From the cell containing the given text, extract its center point as [X, Y] coordinate. 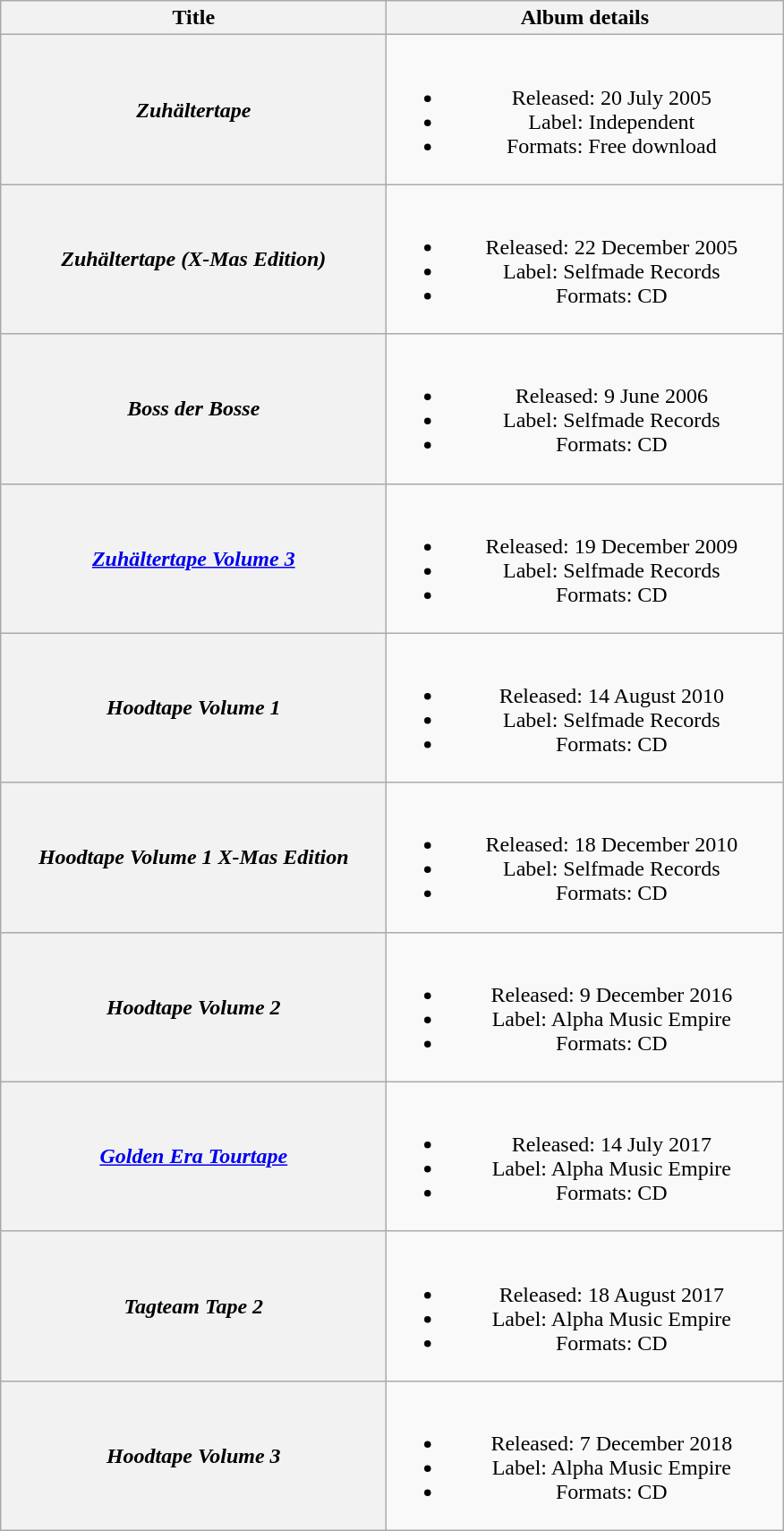
Hoodtape Volume 2 [193, 1006]
Released: 20 July 2005Label: IndependentFormats: Free download [585, 109]
Golden Era Tourtape [193, 1157]
Released: 22 December 2005Label: Selfmade RecordsFormats: CD [585, 260]
Tagteam Tape 2 [193, 1305]
Zuhältertape [193, 109]
Released: 18 December 2010Label: Selfmade RecordsFormats: CD [585, 858]
Released: 9 June 2006Label: Selfmade RecordsFormats: CD [585, 408]
Released: 9 December 2016Label: Alpha Music EmpireFormats: CD [585, 1006]
Hoodtape Volume 1 X-Mas Edition [193, 858]
Released: 14 July 2017Label: Alpha Music EmpireFormats: CD [585, 1157]
Released: 7 December 2018Label: Alpha Music EmpireFormats: CD [585, 1456]
Released: 18 August 2017Label: Alpha Music EmpireFormats: CD [585, 1305]
Hoodtape Volume 1 [193, 707]
Boss der Bosse [193, 408]
Zuhältertape (X-Mas Edition) [193, 260]
Released: 19 December 2009Label: Selfmade RecordsFormats: CD [585, 559]
Hoodtape Volume 3 [193, 1456]
Album details [585, 18]
Title [193, 18]
Released: 14 August 2010Label: Selfmade RecordsFormats: CD [585, 707]
Zuhältertape Volume 3 [193, 559]
